Locate the cell with the specified text and output its [X, Y] center coordinate. 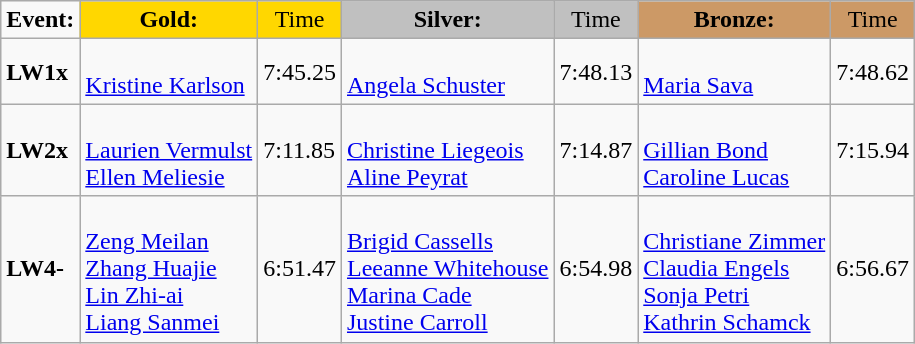
Silver: [448, 20]
Gillian Bond Caroline Lucas [734, 150]
Zeng Meilan Zhang Huajie Lin Zhi-ai Liang Sanmei [169, 269]
7:14.87 [596, 150]
7:48.13 [596, 72]
LW1x [40, 72]
6:54.98 [596, 269]
Angela Schuster [448, 72]
6:51.47 [300, 269]
Christiane Zimmer Claudia Engels Sonja Petri Kathrin Schamck [734, 269]
Maria Sava [734, 72]
6:56.67 [873, 269]
Brigid Cassells Leeanne Whitehouse Marina Cade Justine Carroll [448, 269]
7:45.25 [300, 72]
Gold: [169, 20]
LW2x [40, 150]
7:48.62 [873, 72]
Laurien Vermulst Ellen Meliesie [169, 150]
Christine Liegeois Aline Peyrat [448, 150]
Kristine Karlson [169, 72]
7:15.94 [873, 150]
LW4- [40, 269]
7:11.85 [300, 150]
Event: [40, 20]
Bronze: [734, 20]
